Search for the cell housing the specified text and yield its (X, Y) center coordinate. 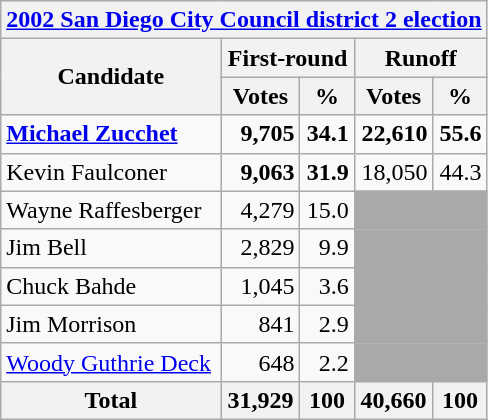
2.2 (327, 362)
31.9 (327, 172)
2.9 (327, 324)
Candidate (111, 77)
4,279 (260, 210)
2002 San Diego City Council district 2 election (244, 20)
Woody Guthrie Deck (111, 362)
18,050 (394, 172)
9,063 (260, 172)
Total (111, 400)
22,610 (394, 134)
Michael Zucchet (111, 134)
40,660 (394, 400)
3.6 (327, 286)
31,929 (260, 400)
9,705 (260, 134)
44.3 (460, 172)
55.6 (460, 134)
Jim Bell (111, 248)
Runoff (420, 58)
Wayne Raffesberger (111, 210)
2,829 (260, 248)
Jim Morrison (111, 324)
34.1 (327, 134)
Chuck Bahde (111, 286)
9.9 (327, 248)
1,045 (260, 286)
First-round (288, 58)
15.0 (327, 210)
Kevin Faulconer (111, 172)
648 (260, 362)
841 (260, 324)
